Search for the cell housing the specified text and yield its (X, Y) center coordinate. 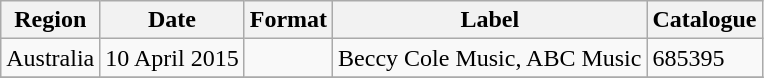
Format (288, 20)
Beccy Cole Music, ABC Music (490, 58)
685395 (704, 58)
Catalogue (704, 20)
Date (172, 20)
Region (50, 20)
Label (490, 20)
Australia (50, 58)
10 April 2015 (172, 58)
